Find where the given text appears and provide that cell's center as (X, Y) coordinate. 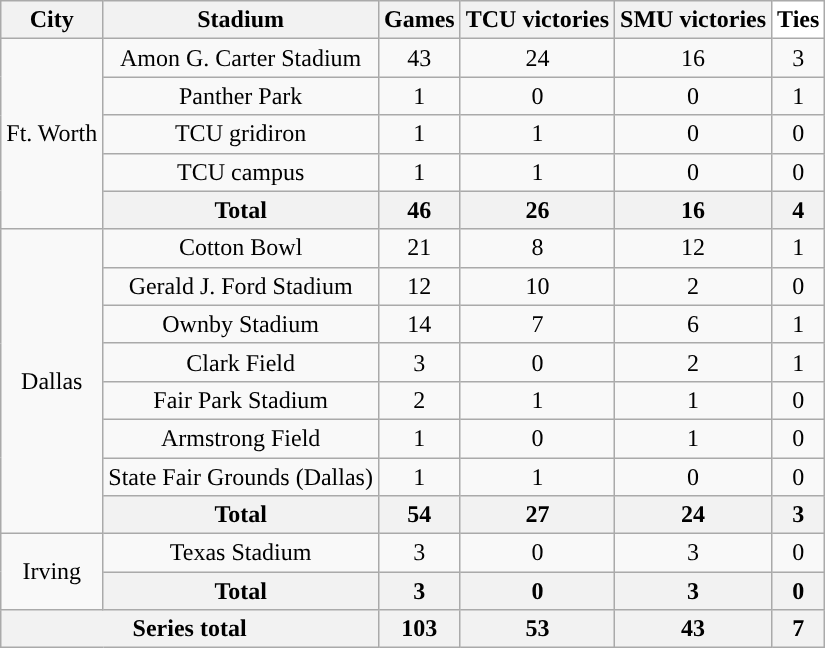
Ties (798, 20)
4 (798, 210)
21 (419, 248)
TCU campus (241, 172)
54 (419, 515)
Cotton Bowl (241, 248)
103 (419, 629)
Games (419, 20)
Ownby Stadium (241, 324)
14 (419, 324)
TCU gridiron (241, 134)
8 (537, 248)
Ft. Worth (52, 134)
10 (537, 286)
27 (537, 515)
Fair Park Stadium (241, 400)
Irving (52, 572)
City (52, 20)
Clark Field (241, 362)
State Fair Grounds (Dallas) (241, 477)
6 (694, 324)
Amon G. Carter Stadium (241, 58)
SMU victories (694, 20)
TCU victories (537, 20)
Panther Park (241, 96)
Gerald J. Ford Stadium (241, 286)
26 (537, 210)
Dallas (52, 381)
Texas Stadium (241, 553)
Series total (190, 629)
Armstrong Field (241, 438)
Stadium (241, 20)
53 (537, 629)
46 (419, 210)
